Identify which cell holds the provided text, then report its (x, y) central coordinate. 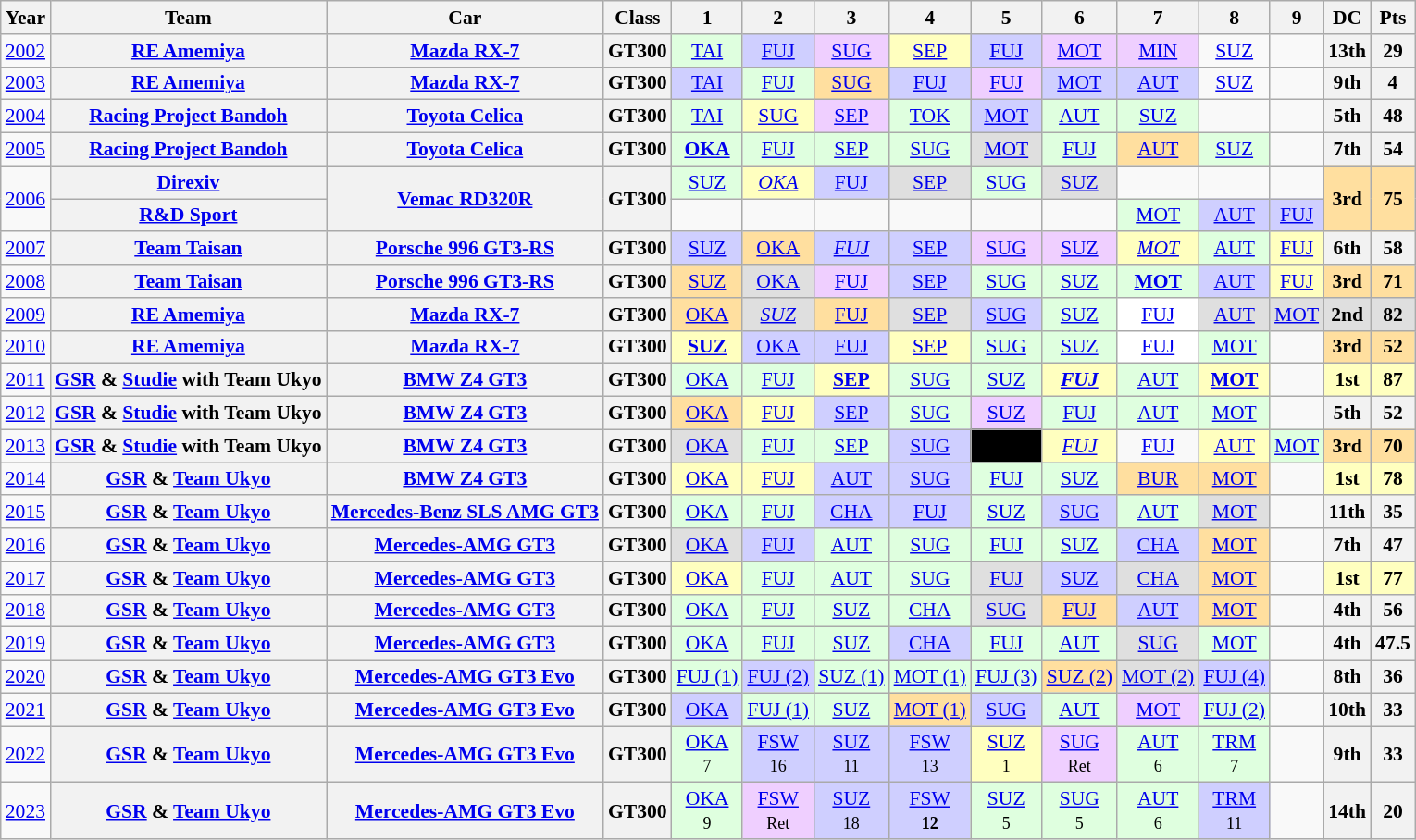
2006 (26, 198)
BUR (1158, 479)
Car (465, 18)
2 (777, 18)
3 (851, 18)
2022 (26, 755)
2014 (26, 479)
58 (1393, 249)
9 (1297, 18)
2021 (26, 710)
47 (1393, 545)
Pts (1393, 18)
2nd (1348, 315)
2023 (26, 810)
54 (1393, 150)
2010 (26, 347)
2003 (26, 83)
Mercedes-Benz SLS AMG GT3 (465, 513)
77 (1393, 578)
SUZ1 (1007, 755)
14th (1348, 810)
Year (26, 18)
OKA7 (707, 755)
TRM11 (1235, 810)
FUJ (3) (1007, 677)
87 (1393, 380)
2015 (26, 513)
10th (1348, 710)
MIN (1158, 51)
FSW16 (777, 755)
SUZ5 (1007, 810)
2004 (26, 117)
2013 (26, 446)
6th (1348, 249)
OKA9 (707, 810)
2012 (26, 414)
Team (189, 18)
2008 (26, 281)
75 (1393, 198)
2018 (26, 611)
8 (1235, 18)
FUJ (4) (1235, 677)
2007 (26, 249)
2019 (26, 644)
SUZ18 (851, 810)
6 (1079, 18)
SUZ (1) (851, 677)
13th (1348, 51)
Vemac RD320R (465, 198)
71 (1393, 281)
DC (1348, 18)
FSW12 (930, 810)
48 (1393, 117)
Class (638, 18)
MOT (2) (1158, 677)
SUZ11 (851, 755)
36 (1393, 677)
Direxiv (189, 182)
1 (707, 18)
8th (1348, 677)
78 (1393, 479)
2005 (26, 150)
FSW13 (930, 755)
70 (1393, 446)
2017 (26, 578)
29 (1393, 51)
11th (1348, 513)
2020 (26, 677)
SUGRet (1079, 755)
2002 (26, 51)
20 (1393, 810)
47.5 (1393, 644)
5 (1007, 18)
2009 (26, 315)
7 (1158, 18)
2016 (26, 545)
FSWRet (777, 810)
2011 (26, 380)
R&D Sport (189, 216)
TRM7 (1235, 755)
TOK (930, 117)
SUZ (2) (1079, 677)
SUG5 (1079, 810)
56 (1393, 611)
35 (1393, 513)
82 (1393, 315)
